Output the [x, y] coordinate of the center of the cell containing the given text.  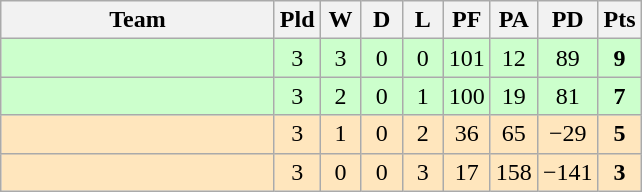
PF [466, 20]
7 [620, 96]
PA [514, 20]
D [382, 20]
158 [514, 172]
5 [620, 134]
Pld [297, 20]
36 [466, 134]
9 [620, 58]
L [422, 20]
Pts [620, 20]
Team [138, 20]
17 [466, 172]
−29 [568, 134]
101 [466, 58]
W [340, 20]
12 [514, 58]
PD [568, 20]
−141 [568, 172]
81 [568, 96]
89 [568, 58]
100 [466, 96]
19 [514, 96]
65 [514, 134]
